Output the (X, Y) coordinate of the center of the cell containing the given text.  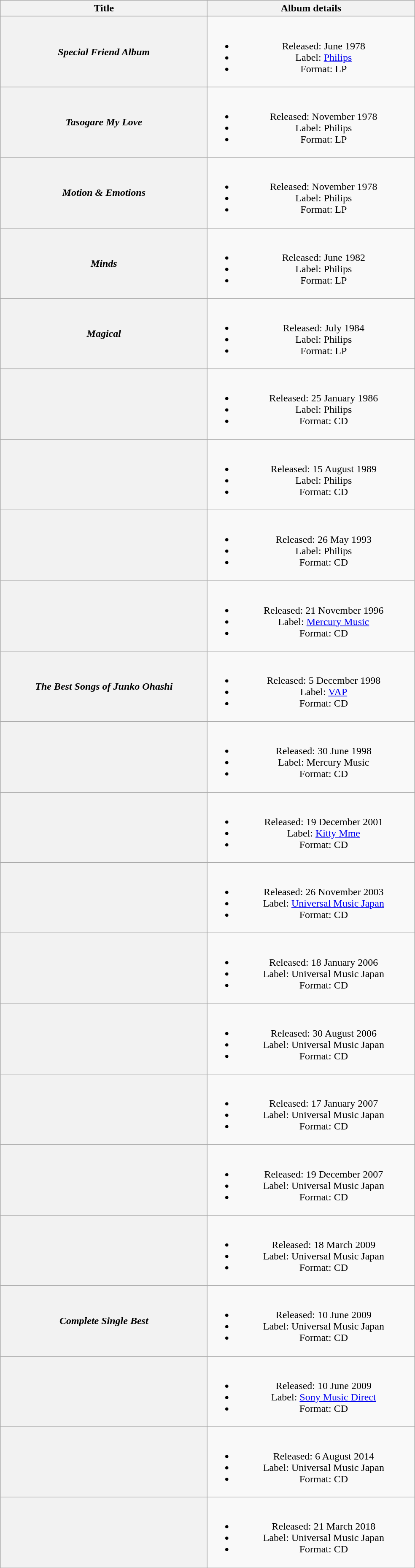
Released: 30 August 2006Label: Universal Music JapanFormat: CD (311, 1039)
Minds (104, 263)
Tasogare My Love (104, 122)
Released: 19 December 2001Label: Kitty MmeFormat: CD (311, 827)
Released: 21 November 1996Label: Mercury MusicFormat: CD (311, 615)
Magical (104, 333)
Released: 10 June 2009Label: Universal Music JapanFormat: CD (311, 1321)
Released: 18 January 2006Label: Universal Music JapanFormat: CD (311, 968)
Released: 15 August 1989Label: PhilipsFormat: CD (311, 474)
Released: 25 January 1986Label: PhilipsFormat: CD (311, 404)
Special Friend Album (104, 51)
Released: 6 August 2014Label: Universal Music JapanFormat: CD (311, 1462)
Released: 30 June 1998Label: Mercury MusicFormat: CD (311, 756)
Released: 19 December 2007Label: Universal Music JapanFormat: CD (311, 1180)
Released: 18 March 2009Label: Universal Music JapanFormat: CD (311, 1250)
Album details (311, 8)
Released: June 1982Label: PhilipsFormat: LP (311, 263)
Title (104, 8)
Motion & Emotions (104, 192)
The Best Songs of Junko Ohashi (104, 686)
Released: 21 March 2018Label: Universal Music JapanFormat: CD (311, 1532)
Released: 17 January 2007Label: Universal Music JapanFormat: CD (311, 1109)
Released: July 1984Label: PhilipsFormat: LP (311, 333)
Released: June 1978Label: PhilipsFormat: LP (311, 51)
Released: 26 November 2003Label: Universal Music JapanFormat: CD (311, 898)
Complete Single Best (104, 1321)
Released: 10 June 2009Label: Sony Music DirectFormat: CD (311, 1391)
Released: 26 May 1993Label: PhilipsFormat: CD (311, 545)
Released: 5 December 1998Label: VAPFormat: CD (311, 686)
